From the cell containing the given text, extract its center point as (X, Y) coordinate. 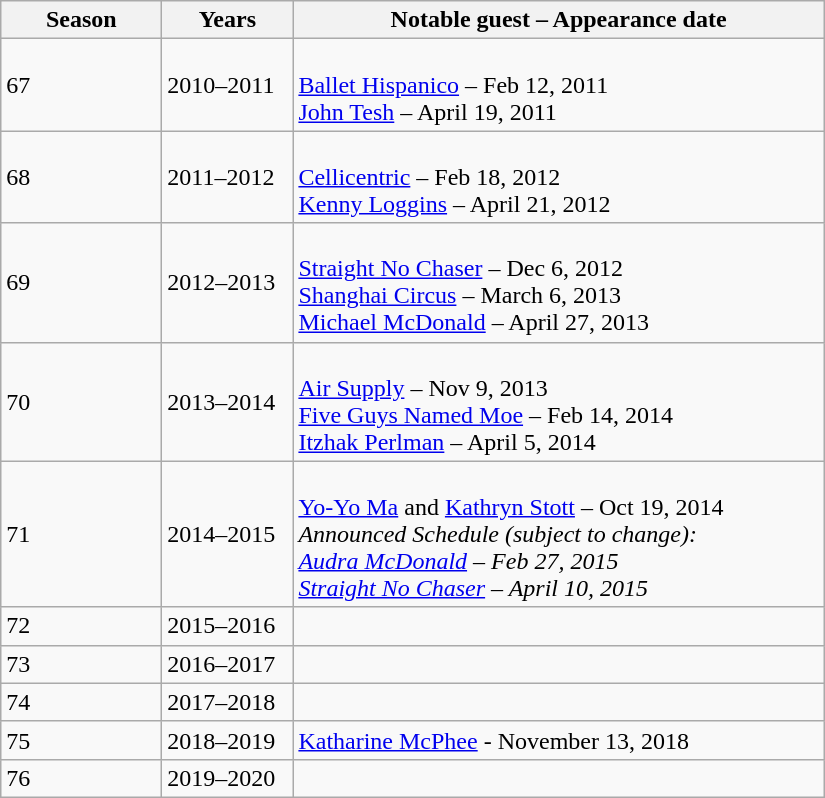
71 (82, 534)
2018–2019 (228, 740)
2014–2015 (228, 534)
Notable guest – Appearance date (558, 20)
Straight No Chaser – Dec 6, 2012 Shanghai Circus – March 6, 2013 Michael McDonald – April 27, 2013 (558, 282)
72 (82, 626)
75 (82, 740)
69 (82, 282)
Ballet Hispanico – Feb 12, 2011 John Tesh – April 19, 2011 (558, 85)
Season (82, 20)
2012–2013 (228, 282)
2016–2017 (228, 664)
70 (82, 402)
2010–2011 (228, 85)
74 (82, 702)
Katharine McPhee - November 13, 2018 (558, 740)
2013–2014 (228, 402)
68 (82, 177)
76 (82, 778)
2017–2018 (228, 702)
73 (82, 664)
2019–2020 (228, 778)
2015–2016 (228, 626)
Air Supply – Nov 9, 2013 Five Guys Named Moe – Feb 14, 2014 Itzhak Perlman – April 5, 2014 (558, 402)
Cellicentric – Feb 18, 2012 Kenny Loggins – April 21, 2012 (558, 177)
Years (228, 20)
67 (82, 85)
2011–2012 (228, 177)
Yo-Yo Ma and Kathryn Stott – Oct 19, 2014 Announced Schedule (subject to change): Audra McDonald – Feb 27, 2015 Straight No Chaser – April 10, 2015 (558, 534)
